Locate the cell with the specified text and output its [x, y] center coordinate. 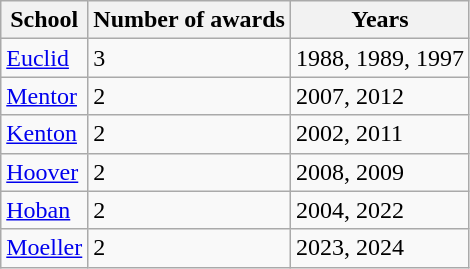
Hoban [44, 210]
2007, 2012 [380, 96]
3 [190, 58]
2004, 2022 [380, 210]
2002, 2011 [380, 134]
1988, 1989, 1997 [380, 58]
Moeller [44, 248]
School [44, 20]
Mentor [44, 96]
2023, 2024 [380, 248]
Euclid [44, 58]
Years [380, 20]
Kenton [44, 134]
Number of awards [190, 20]
2008, 2009 [380, 172]
Hoover [44, 172]
